Provide the [X, Y] coordinate of the cell's center where the given text is located.  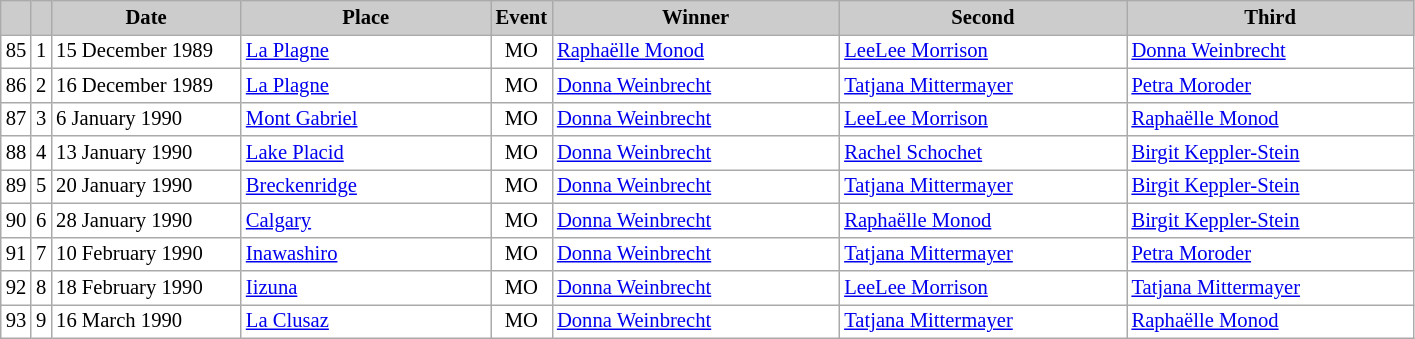
Second [982, 17]
16 March 1990 [146, 321]
2 [41, 85]
Calgary [366, 220]
87 [16, 119]
7 [41, 254]
5 [41, 186]
86 [16, 85]
1 [41, 51]
Date [146, 17]
Event [522, 17]
8 [41, 287]
10 February 1990 [146, 254]
6 [41, 220]
Rachel Schochet [982, 153]
13 January 1990 [146, 153]
9 [41, 321]
3 [41, 119]
16 December 1989 [146, 85]
La Clusaz [366, 321]
18 February 1990 [146, 287]
93 [16, 321]
15 December 1989 [146, 51]
4 [41, 153]
Mont Gabriel [366, 119]
28 January 1990 [146, 220]
20 January 1990 [146, 186]
Lake Placid [366, 153]
88 [16, 153]
90 [16, 220]
Winner [696, 17]
Place [366, 17]
92 [16, 287]
Inawashiro [366, 254]
Iizuna [366, 287]
Breckenridge [366, 186]
89 [16, 186]
85 [16, 51]
Third [1270, 17]
6 January 1990 [146, 119]
91 [16, 254]
